Detect which cell encompasses the target text, then output its (X, Y) center coordinate. 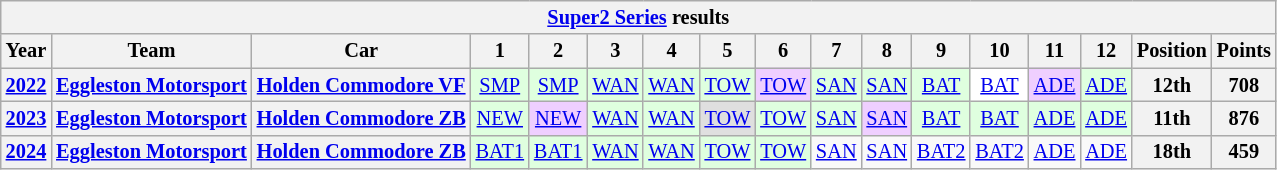
11th (1172, 118)
Team (152, 51)
1 (500, 51)
2022 (26, 85)
11 (1055, 51)
3 (615, 51)
Points (1244, 51)
8 (886, 51)
708 (1244, 85)
4 (671, 51)
12th (1172, 85)
2023 (26, 118)
Car (362, 51)
9 (941, 51)
Super2 Series results (638, 17)
2 (558, 51)
Year (26, 51)
6 (783, 51)
Position (1172, 51)
10 (999, 51)
12 (1106, 51)
876 (1244, 118)
18th (1172, 152)
5 (728, 51)
459 (1244, 152)
2024 (26, 152)
7 (836, 51)
Holden Commodore VF (362, 85)
